Determine the [x, y] coordinate at the center of the cell enclosing the given text.  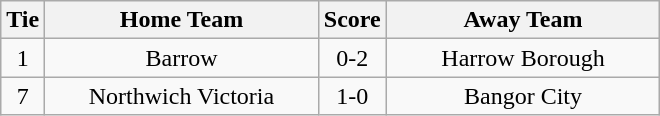
1-0 [352, 96]
1 [23, 58]
Bangor City [523, 96]
0-2 [352, 58]
Score [352, 20]
Tie [23, 20]
Away Team [523, 20]
7 [23, 96]
Home Team [182, 20]
Harrow Borough [523, 58]
Northwich Victoria [182, 96]
Barrow [182, 58]
